Detect which cell encompasses the target text, then output its [x, y] center coordinate. 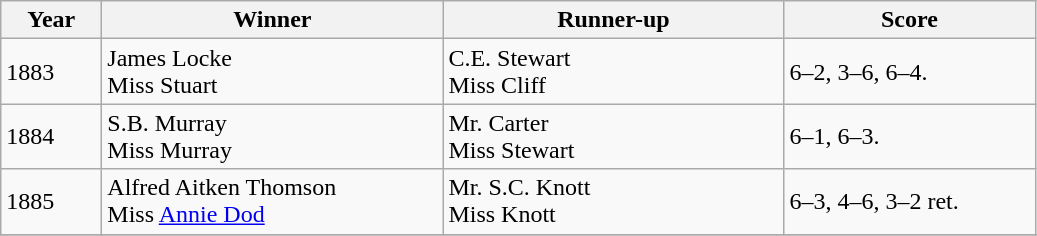
6–1, 6–3. [910, 136]
Winner [272, 20]
Mr. S.C. Knott Miss Knott [614, 202]
Alfred Aitken Thomson Miss Annie Dod [272, 202]
C.E. Stewart Miss Cliff [614, 72]
Year [52, 20]
1884 [52, 136]
Mr. Carter Miss Stewart [614, 136]
Runner-up [614, 20]
1883 [52, 72]
James Locke Miss Stuart [272, 72]
6–3, 4–6, 3–2 ret. [910, 202]
1885 [52, 202]
S.B. Murray Miss Murray [272, 136]
6–2, 3–6, 6–4. [910, 72]
Score [910, 20]
